Search for the cell housing the specified text and yield its [x, y] center coordinate. 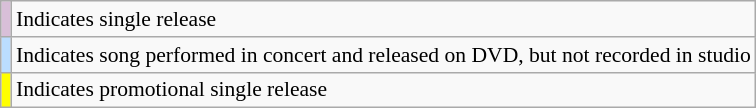
Indicates promotional single release [384, 90]
Indicates single release [384, 19]
Indicates song performed in concert and released on DVD, but not recorded in studio [384, 55]
